For the text-containing cell, return its midpoint in [x, y] coordinate format. 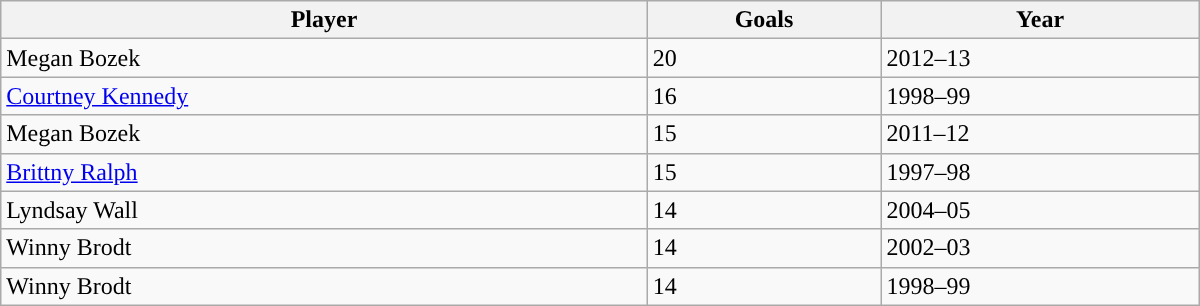
Lyndsay Wall [324, 210]
2012–13 [1040, 58]
Year [1040, 20]
20 [764, 58]
2004–05 [1040, 210]
Brittny Ralph [324, 172]
Player [324, 20]
2011–12 [1040, 134]
1997–98 [1040, 172]
2002–03 [1040, 248]
Courtney Kennedy [324, 96]
Goals [764, 20]
16 [764, 96]
